Determine the [X, Y] coordinate at the center of the cell enclosing the given text.  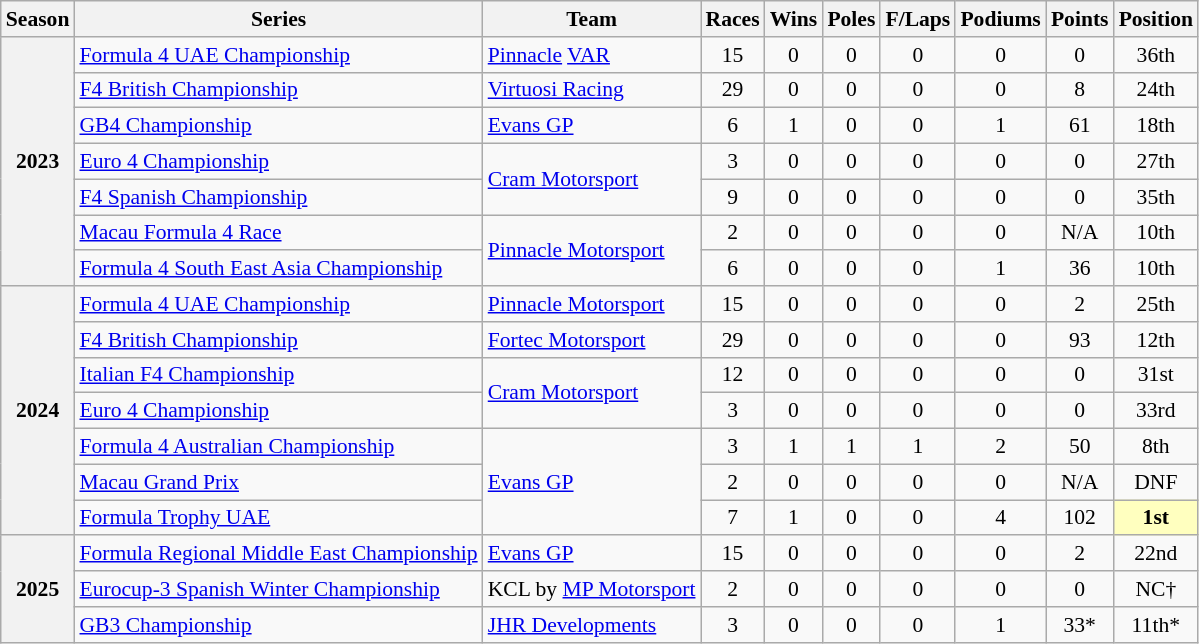
8 [1080, 90]
2024 [38, 410]
11th* [1156, 625]
Fortec Motorsport [592, 340]
4 [1000, 518]
25th [1156, 304]
61 [1080, 126]
12th [1156, 340]
Wins [794, 19]
22nd [1156, 554]
33* [1080, 625]
KCL by MP Motorsport [592, 589]
Points [1080, 19]
2025 [38, 590]
Podiums [1000, 19]
GB4 Championship [278, 126]
Eurocup-3 Spanish Winter Championship [278, 589]
Formula 4 South East Asia Championship [278, 269]
F4 Spanish Championship [278, 197]
Team [592, 19]
Position [1156, 19]
7 [733, 518]
18th [1156, 126]
27th [1156, 162]
12 [733, 375]
33rd [1156, 411]
Formula Regional Middle East Championship [278, 554]
DNF [1156, 482]
50 [1080, 447]
36th [1156, 55]
Poles [851, 19]
8th [1156, 447]
35th [1156, 197]
Races [733, 19]
Series [278, 19]
Macau Formula 4 Race [278, 233]
93 [1080, 340]
Virtuosi Racing [592, 90]
Formula 4 Australian Championship [278, 447]
GB3 Championship [278, 625]
JHR Developments [592, 625]
F/Laps [918, 19]
36 [1080, 269]
Macau Grand Prix [278, 482]
9 [733, 197]
NC† [1156, 589]
31st [1156, 375]
Season [38, 19]
Italian F4 Championship [278, 375]
Pinnacle VAR [592, 55]
102 [1080, 518]
2023 [38, 162]
24th [1156, 90]
Formula Trophy UAE [278, 518]
1st [1156, 518]
